Capture the cell that displays the provided text and extract its (x, y) central coordinate. 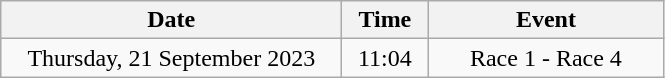
Race 1 - Race 4 (546, 58)
Thursday, 21 September 2023 (172, 58)
Date (172, 20)
11:04 (385, 58)
Time (385, 20)
Event (546, 20)
